Determine the [x, y] coordinate at the center of the cell enclosing the given text.  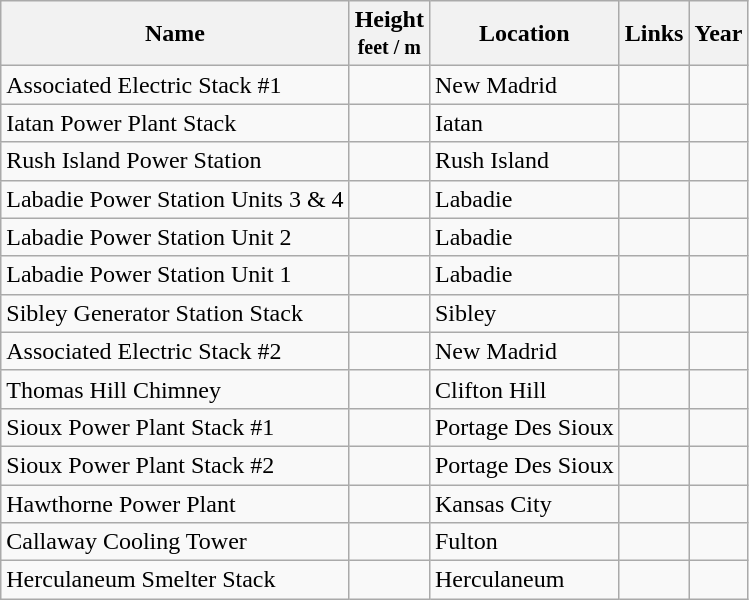
Associated Electric Stack #2 [175, 351]
Herculaneum Smelter Stack [175, 580]
Rush Island [524, 161]
Iatan Power Plant Stack [175, 123]
Thomas Hill Chimney [175, 389]
Year [718, 34]
Hawthorne Power Plant [175, 503]
Labadie Power Station Unit 2 [175, 237]
Clifton Hill [524, 389]
Herculaneum [524, 580]
Sibley [524, 313]
Heightfeet / m [389, 34]
Links [654, 34]
Sibley Generator Station Stack [175, 313]
Rush Island Power Station [175, 161]
Sioux Power Plant Stack #2 [175, 465]
Location [524, 34]
Labadie Power Station Unit 1 [175, 275]
Name [175, 34]
Kansas City [524, 503]
Sioux Power Plant Stack #1 [175, 427]
Labadie Power Station Units 3 & 4 [175, 199]
Fulton [524, 542]
Associated Electric Stack #1 [175, 85]
Iatan [524, 123]
Callaway Cooling Tower [175, 542]
